From the cell containing the given text, extract its center point as [x, y] coordinate. 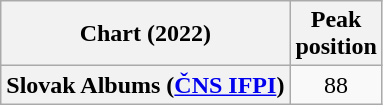
Slovak Albums (ČNS IFPI) [146, 85]
Chart (2022) [146, 34]
88 [336, 85]
Peakposition [336, 34]
